Identify which cell holds the provided text, then report its (X, Y) central coordinate. 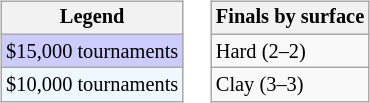
Clay (3–3) (290, 85)
$10,000 tournaments (92, 85)
Legend (92, 18)
$15,000 tournaments (92, 51)
Hard (2–2) (290, 51)
Finals by surface (290, 18)
